Pinpoint the cell where the given text exists, returning its [x, y] midpoint coordinate. 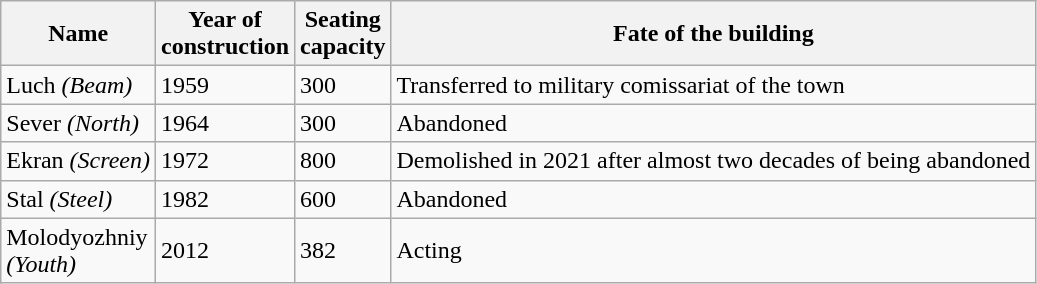
600 [343, 199]
800 [343, 161]
Fate of the building [714, 34]
Demolished in 2021 after almost two decades of being abandoned [714, 161]
1959 [226, 85]
Acting [714, 250]
382 [343, 250]
1972 [226, 161]
Ekran (Screen) [78, 161]
2012 [226, 250]
Year ofconstruction [226, 34]
Luch (Beam) [78, 85]
1982 [226, 199]
Molodyozhniy(Youth) [78, 250]
Name [78, 34]
Stal (Steel) [78, 199]
Seatingcapacity [343, 34]
Sever (North) [78, 123]
Transferred to military comissariat of the town [714, 85]
1964 [226, 123]
